From the cell containing the given text, extract its center point as (x, y) coordinate. 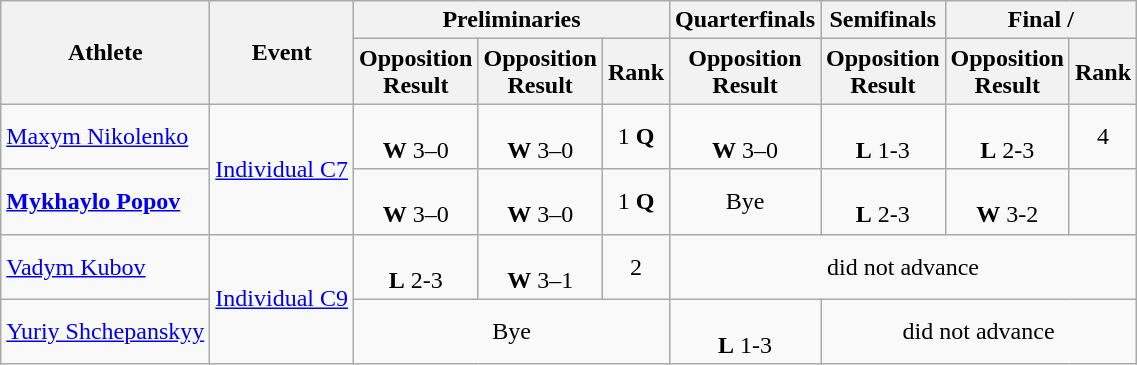
Yuriy Shchepanskyy (106, 332)
Vadym Kubov (106, 266)
2 (636, 266)
Individual C9 (282, 299)
Event (282, 52)
Preliminaries (512, 20)
Final / (1041, 20)
W 3–1 (540, 266)
Maxym Nikolenko (106, 136)
Quarterfinals (746, 20)
Athlete (106, 52)
Mykhaylo Popov (106, 202)
Individual C7 (282, 169)
Semifinals (883, 20)
W 3-2 (1007, 202)
4 (1102, 136)
